Capture the cell that displays the provided text and extract its (X, Y) central coordinate. 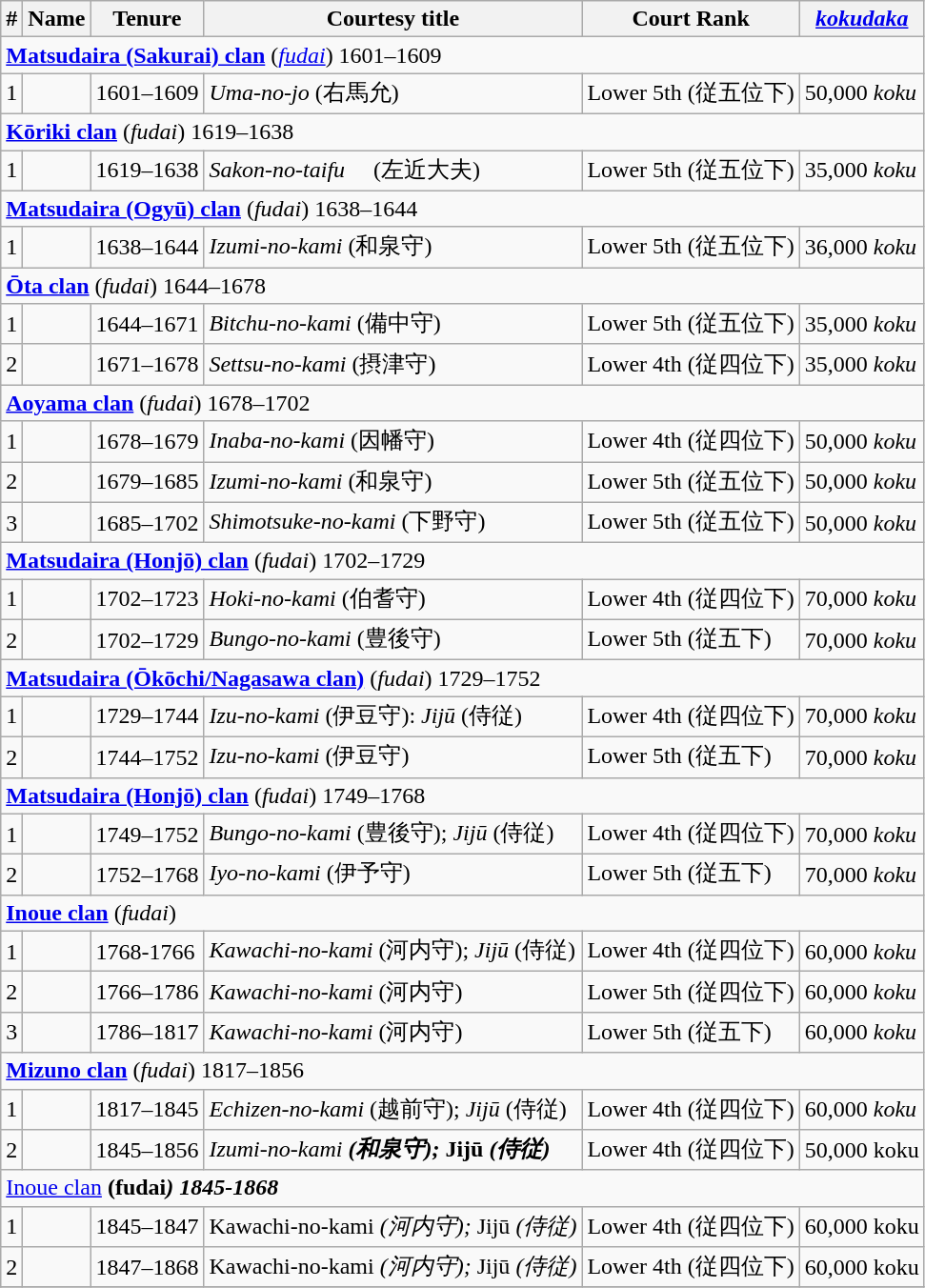
Iyo-no-kami (伊予守) (392, 875)
Izu-no-kami (伊豆守) (392, 756)
1845–1847 (147, 1227)
Courtesy title (392, 19)
Kōriki clan (fudai) 1619–1638 (463, 131)
Izumi-no-kami (和泉守); Jijū (侍従) (392, 1151)
1786–1817 (147, 1033)
Mizuno clan (fudai) 1817–1856 (463, 1071)
1685–1702 (147, 522)
1644–1671 (147, 324)
Hoki-no-kami (伯耆守) (392, 600)
Inaba-no-kami (因幡守) (392, 442)
1744–1752 (147, 756)
Court Rank (691, 19)
Tenure (147, 19)
1845–1856 (147, 1151)
1729–1744 (147, 716)
Ōta clan (fudai) 1644–1678 (463, 286)
1749–1752 (147, 835)
Matsudaira (Sakurai) clan (fudai) 1601–1609 (463, 55)
1619–1638 (147, 171)
36,000 koku (861, 248)
Matsudaira (Ōkōchi/Nagasawa clan) (fudai) 1729–1752 (463, 678)
1638–1644 (147, 248)
# (11, 19)
1671–1678 (147, 364)
Matsudaira (Ogyū) clan (fudai) 1638–1644 (463, 209)
1817–1845 (147, 1109)
Izu-no-kami (伊豆守): Jijū (侍従) (392, 716)
Settsu-no-kami (摂津守) (392, 364)
Lower 5th (従四位下) (691, 993)
1702–1723 (147, 600)
Aoyama clan (fudai) 1678–1702 (463, 403)
Inoue clan (fudai) (463, 913)
1752–1768 (147, 875)
Matsudaira (Honjō) clan (fudai) 1702–1729 (463, 561)
Shimotsuke-no-kami (下野守) (392, 522)
1766–1786 (147, 993)
Sakon-no-taifu (左近大夫) (392, 171)
kokudaka (861, 19)
Matsudaira (Honjō) clan (fudai) 1749–1768 (463, 795)
Uma-no-jo (右馬允) (392, 93)
1702–1729 (147, 640)
1847–1868 (147, 1267)
Bungo-no-kami (豊後守) (392, 640)
1768-1766 (147, 951)
1679–1685 (147, 482)
Echizen-no-kami (越前守); Jijū (侍従) (392, 1109)
Name (57, 19)
Inoue clan (fudai) 1845-1868 (463, 1188)
1678–1679 (147, 442)
Bitchu-no-kami (備中守) (392, 324)
Bungo-no-kami (豊後守); Jijū (侍従) (392, 835)
1601–1609 (147, 93)
